Identify which cell holds the provided text, then report its (x, y) central coordinate. 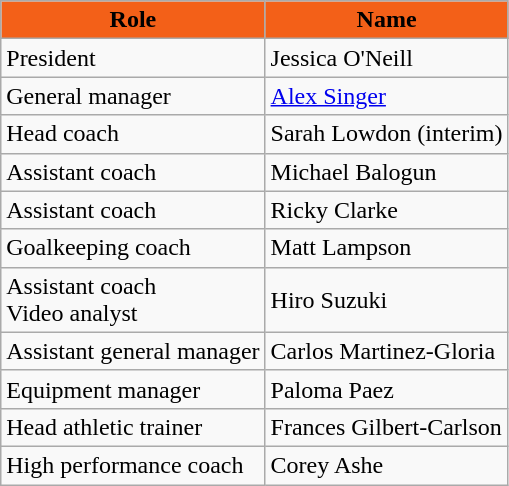
Head athletic trainer (133, 427)
Name (386, 20)
Assistant general manager (133, 351)
Assistant coachVideo analyst (133, 300)
General manager (133, 96)
President (133, 58)
Equipment manager (133, 389)
Carlos Martinez-Gloria (386, 351)
Matt Lampson (386, 248)
Role (133, 20)
Hiro Suzuki (386, 300)
Sarah Lowdon (interim) (386, 134)
Michael Balogun (386, 172)
Head coach (133, 134)
Frances Gilbert-Carlson (386, 427)
Goalkeeping coach (133, 248)
Paloma Paez (386, 389)
Ricky Clarke (386, 210)
High performance coach (133, 465)
Jessica O'Neill (386, 58)
Alex Singer (386, 96)
Corey Ashe (386, 465)
